Search for the cell housing the specified text and yield its [X, Y] center coordinate. 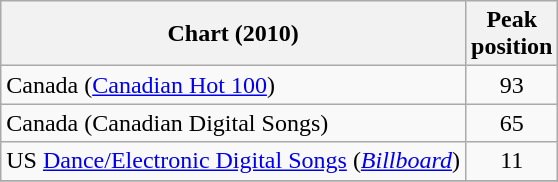
US Dance/Electronic Digital Songs (Billboard) [234, 161]
Chart (2010) [234, 34]
Peakposition [512, 34]
65 [512, 123]
93 [512, 85]
Canada (Canadian Hot 100) [234, 85]
11 [512, 161]
Canada (Canadian Digital Songs) [234, 123]
